Return [x, y] of the center of cell containing provided text 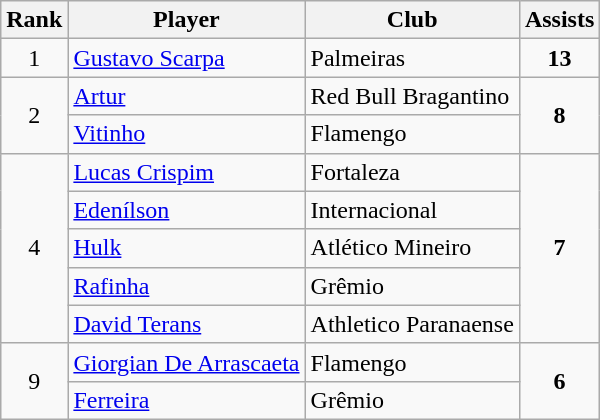
Athletico Paranaense [412, 324]
Red Bull Bragantino [412, 96]
Lucas Crispim [186, 172]
Player [186, 20]
Rank [34, 20]
13 [559, 58]
David Terans [186, 324]
1 [34, 58]
Hulk [186, 248]
Internacional [412, 210]
Assists [559, 20]
6 [559, 381]
7 [559, 248]
Artur [186, 96]
Giorgian De Arrascaeta [186, 362]
Palmeiras [412, 58]
2 [34, 115]
8 [559, 115]
Rafinha [186, 286]
Vitinho [186, 134]
Ferreira [186, 400]
Edenílson [186, 210]
9 [34, 381]
Gustavo Scarpa [186, 58]
Atlético Mineiro [412, 248]
Fortaleza [412, 172]
Club [412, 20]
4 [34, 248]
